For the text-containing cell, return its midpoint in [x, y] coordinate format. 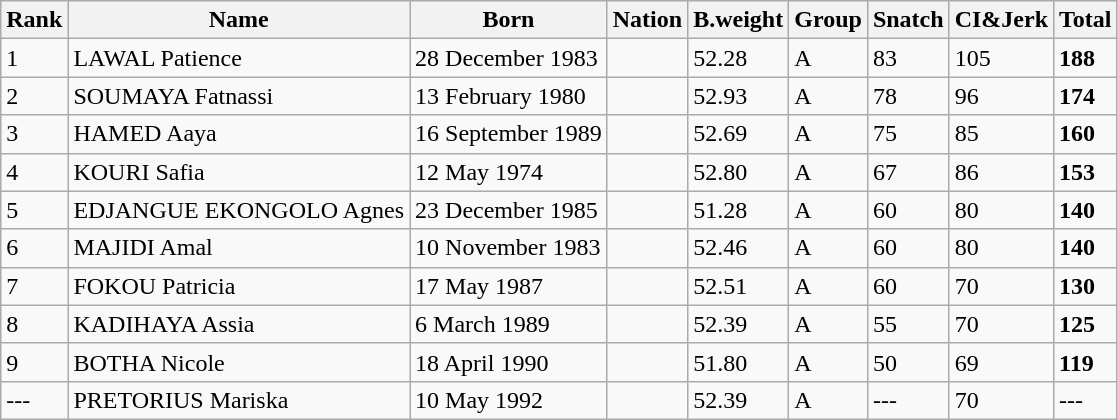
52.28 [738, 58]
85 [1001, 134]
6 [34, 248]
3 [34, 134]
52.46 [738, 248]
18 April 1990 [509, 362]
8 [34, 324]
9 [34, 362]
BOTHA Nicole [239, 362]
153 [1086, 172]
Group [828, 20]
52.80 [738, 172]
10 May 1992 [509, 400]
Rank [34, 20]
KADIHAYA Assia [239, 324]
28 December 1983 [509, 58]
PRETORIUS Mariska [239, 400]
2 [34, 96]
17 May 1987 [509, 286]
4 [34, 172]
69 [1001, 362]
119 [1086, 362]
86 [1001, 172]
105 [1001, 58]
EDJANGUE EKONGOLO Agnes [239, 210]
188 [1086, 58]
5 [34, 210]
CI&Jerk [1001, 20]
174 [1086, 96]
160 [1086, 134]
13 February 1980 [509, 96]
51.28 [738, 210]
67 [908, 172]
16 September 1989 [509, 134]
51.80 [738, 362]
6 March 1989 [509, 324]
Snatch [908, 20]
52.51 [738, 286]
55 [908, 324]
Born [509, 20]
SOUMAYA Fatnassi [239, 96]
LAWAL Patience [239, 58]
125 [1086, 324]
78 [908, 96]
7 [34, 286]
HAMED Aaya [239, 134]
52.93 [738, 96]
FOKOU Patricia [239, 286]
10 November 1983 [509, 248]
12 May 1974 [509, 172]
23 December 1985 [509, 210]
Name [239, 20]
1 [34, 58]
MAJIDI Amal [239, 248]
83 [908, 58]
KOURI Safia [239, 172]
Nation [647, 20]
50 [908, 362]
Total [1086, 20]
130 [1086, 286]
B.weight [738, 20]
75 [908, 134]
52.69 [738, 134]
96 [1001, 96]
